Search for the cell housing the specified text and yield its (X, Y) center coordinate. 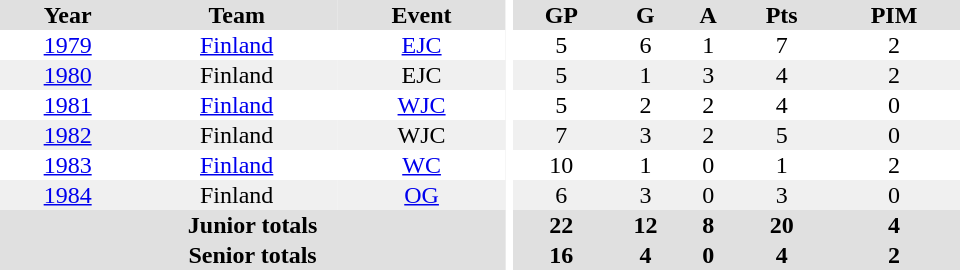
8 (708, 225)
1984 (68, 195)
PIM (894, 15)
OG (422, 195)
A (708, 15)
Pts (782, 15)
GP (561, 15)
1980 (68, 75)
12 (646, 225)
WC (422, 165)
1982 (68, 135)
Team (236, 15)
1983 (68, 165)
20 (782, 225)
Year (68, 15)
1981 (68, 105)
Senior totals (252, 255)
Junior totals (252, 225)
16 (561, 255)
Event (422, 15)
10 (561, 165)
1979 (68, 45)
G (646, 15)
22 (561, 225)
